Pinpoint the cell where the given text exists, returning its [x, y] midpoint coordinate. 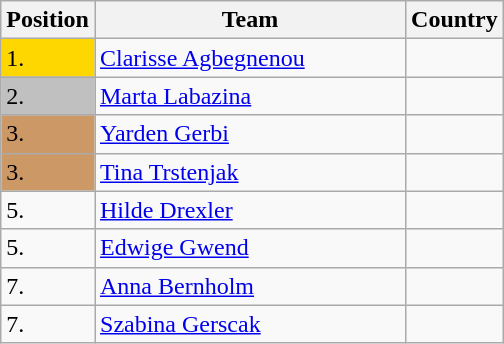
Clarisse Agbegnenou [250, 58]
Anna Bernholm [250, 286]
Hilde Drexler [250, 210]
Yarden Gerbi [250, 134]
1. [48, 58]
Position [48, 20]
2. [48, 96]
Edwige Gwend [250, 248]
Marta Labazina [250, 96]
Country [455, 20]
Tina Trstenjak [250, 172]
Team [250, 20]
Szabina Gerscak [250, 324]
